Identify which cell holds the provided text, then report its (x, y) central coordinate. 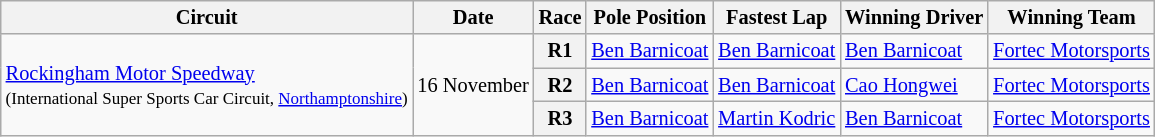
Martin Kodric (776, 118)
Circuit (207, 17)
Winning Driver (914, 17)
R3 (560, 118)
Date (472, 17)
Pole Position (650, 17)
R1 (560, 51)
Rockingham Motor Speedway(International Super Sports Car Circuit, Northamptonshire) (207, 84)
Winning Team (1072, 17)
Race (560, 17)
R2 (560, 85)
Fastest Lap (776, 17)
16 November (472, 84)
Cao Hongwei (914, 85)
